Pinpoint the cell where the given text exists, returning its [X, Y] midpoint coordinate. 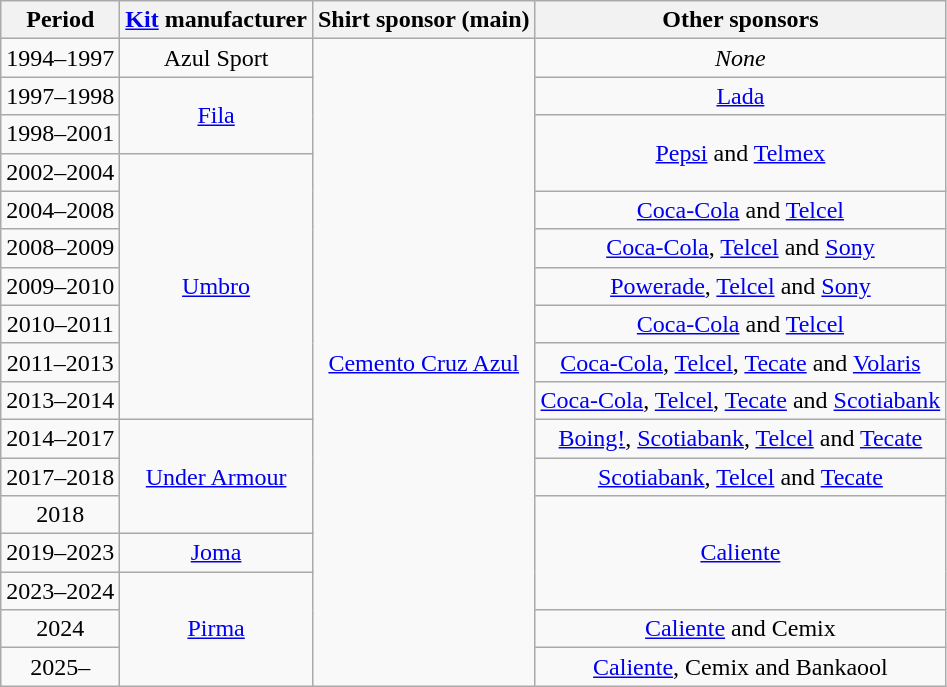
Coca-Cola, Telcel, Tecate and Scotiabank [740, 400]
2025– [60, 667]
2014–2017 [60, 438]
Caliente [740, 553]
1997–1998 [60, 96]
Kit manufacturer [216, 20]
Caliente and Cemix [740, 629]
2002–2004 [60, 172]
Joma [216, 553]
2009–2010 [60, 286]
2024 [60, 629]
None [740, 58]
Umbro [216, 286]
Pirma [216, 629]
2013–2014 [60, 400]
Period [60, 20]
Coca-Cola, Telcel, Tecate and Volaris [740, 362]
2018 [60, 515]
Powerade, Telcel and Sony [740, 286]
Scotiabank, Telcel and Tecate [740, 477]
Caliente, Cemix and Bankaool [740, 667]
Under Armour [216, 476]
2023–2024 [60, 591]
1994–1997 [60, 58]
Lada [740, 96]
2011–2013 [60, 362]
Other sponsors [740, 20]
Cemento Cruz Azul [424, 362]
2019–2023 [60, 553]
2010–2011 [60, 324]
2008–2009 [60, 248]
Azul Sport [216, 58]
Coca-Cola, Telcel and Sony [740, 248]
Boing!, Scotiabank, Telcel and Tecate [740, 438]
2004–2008 [60, 210]
1998–2001 [60, 134]
Pepsi and Telmex [740, 153]
Shirt sponsor (main) [424, 20]
2017–2018 [60, 477]
Fila [216, 115]
